Locate the cell with the specified text and output its (x, y) center coordinate. 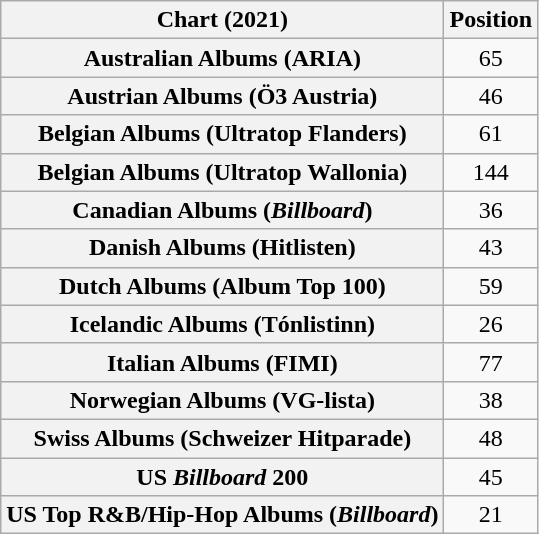
Italian Albums (FIMI) (222, 362)
Dutch Albums (Album Top 100) (222, 286)
38 (491, 400)
Australian Albums (ARIA) (222, 58)
Danish Albums (Hitlisten) (222, 248)
43 (491, 248)
36 (491, 210)
61 (491, 134)
48 (491, 438)
Icelandic Albums (Tónlistinn) (222, 324)
Norwegian Albums (VG-lista) (222, 400)
Belgian Albums (Ultratop Flanders) (222, 134)
65 (491, 58)
46 (491, 96)
45 (491, 477)
Chart (2021) (222, 20)
59 (491, 286)
Swiss Albums (Schweizer Hitparade) (222, 438)
144 (491, 172)
77 (491, 362)
US Billboard 200 (222, 477)
US Top R&B/Hip-Hop Albums (Billboard) (222, 515)
Austrian Albums (Ö3 Austria) (222, 96)
26 (491, 324)
Canadian Albums (Billboard) (222, 210)
Position (491, 20)
21 (491, 515)
Belgian Albums (Ultratop Wallonia) (222, 172)
